Identify which cell holds the provided text, then report its (x, y) central coordinate. 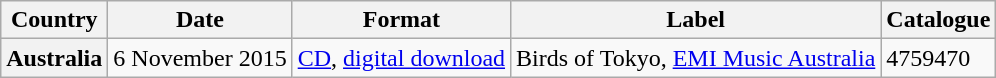
Country (54, 20)
Date (200, 20)
Australia (54, 58)
CD, digital download (401, 58)
Catalogue (938, 20)
Label (696, 20)
Birds of Tokyo, EMI Music Australia (696, 58)
Format (401, 20)
4759470 (938, 58)
6 November 2015 (200, 58)
